For the text-containing cell, return its midpoint in (x, y) coordinate format. 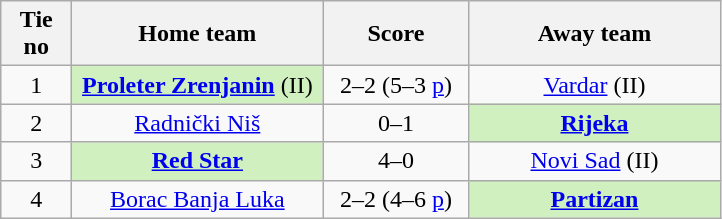
4–0 (396, 161)
Vardar (II) (594, 85)
4 (36, 199)
Away team (594, 34)
Home team (198, 34)
Proleter Zrenjanin (II) (198, 85)
2–2 (5–3 p) (396, 85)
3 (36, 161)
Rijeka (594, 123)
Radnički Niš (198, 123)
1 (36, 85)
2 (36, 123)
2–2 (4–6 p) (396, 199)
Tie no (36, 34)
Score (396, 34)
Novi Sad (II) (594, 161)
Borac Banja Luka (198, 199)
Red Star (198, 161)
Partizan (594, 199)
0–1 (396, 123)
